Output the [X, Y] coordinate of the center of the cell containing the given text.  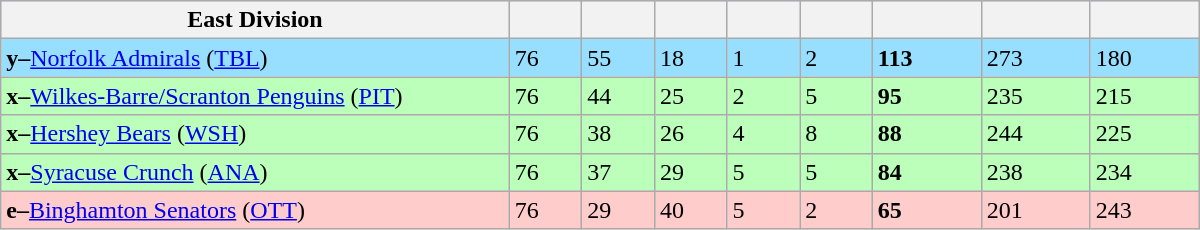
88 [926, 134]
244 [1036, 134]
y–Norfolk Admirals (TBL) [255, 58]
273 [1036, 58]
East Division [255, 20]
4 [764, 134]
38 [618, 134]
180 [1144, 58]
225 [1144, 134]
x–Hershey Bears (WSH) [255, 134]
18 [690, 58]
55 [618, 58]
1 [764, 58]
26 [690, 134]
44 [618, 96]
65 [926, 210]
84 [926, 172]
234 [1144, 172]
235 [1036, 96]
x–Syracuse Crunch (ANA) [255, 172]
243 [1144, 210]
113 [926, 58]
25 [690, 96]
201 [1036, 210]
37 [618, 172]
215 [1144, 96]
x–Wilkes-Barre/Scranton Penguins (PIT) [255, 96]
238 [1036, 172]
40 [690, 210]
e–Binghamton Senators (OTT) [255, 210]
95 [926, 96]
8 [836, 134]
